Output the [x, y] coordinate of the center of the cell containing the given text.  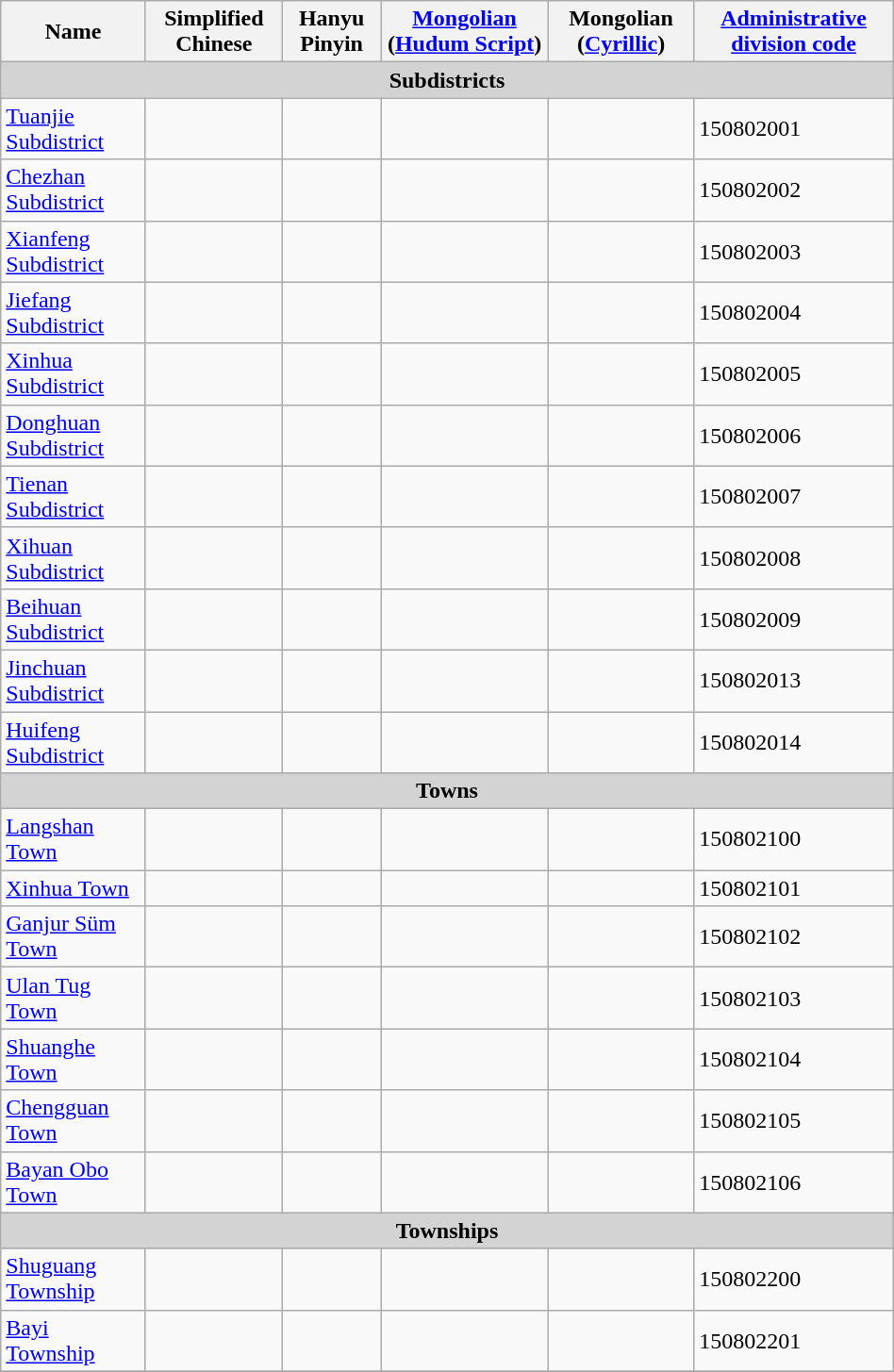
Chezhan Subdistrict [74, 190]
Tuanjie Subdistrict [74, 128]
150802104 [794, 1060]
Ganjur Süm Town [74, 937]
Hanyu Pinyin [331, 32]
150802008 [794, 558]
150802004 [794, 313]
150802007 [794, 496]
150802100 [794, 839]
150802009 [794, 619]
Beihuan Subdistrict [74, 619]
Shuguang Township [74, 1279]
Name [74, 32]
150802200 [794, 1279]
Xihuan Subdistrict [74, 558]
Jiefang Subdistrict [74, 313]
150802003 [794, 251]
Subdistricts [447, 80]
Ulan Tug Town [74, 998]
150802013 [794, 681]
Langshan Town [74, 839]
Townships [447, 1231]
Mongolian (Cyrillic) [621, 32]
Towns [447, 791]
150802001 [794, 128]
150802101 [794, 888]
Chengguan Town [74, 1120]
Xinhua Town [74, 888]
Huifeng Subdistrict [74, 741]
150802006 [794, 436]
Simplified Chinese [213, 32]
Bayan Obo Town [74, 1182]
Xianfeng Subdistrict [74, 251]
150802002 [794, 190]
150802014 [794, 741]
150802201 [794, 1341]
Mongolian (Hudum Script) [465, 32]
Xinhua Subdistrict [74, 373]
Bayi Township [74, 1341]
Shuanghe Town [74, 1060]
Administrative division code [794, 32]
150802103 [794, 998]
150802005 [794, 373]
150802105 [794, 1120]
150802106 [794, 1182]
Jinchuan Subdistrict [74, 681]
Tienan Subdistrict [74, 496]
150802102 [794, 937]
Donghuan Subdistrict [74, 436]
